Extract the (X, Y) coordinate from the center of the cell holding the provided text.  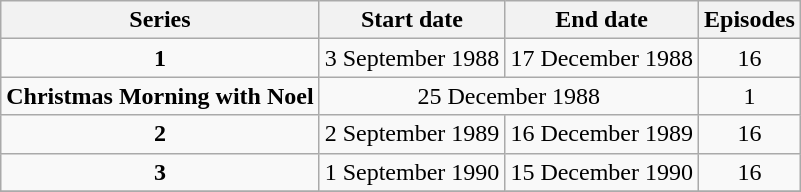
16 December 1989 (602, 134)
15 December 1990 (602, 172)
Christmas Morning with Noel (160, 96)
Series (160, 20)
2 September 1989 (412, 134)
25 December 1988 (508, 96)
End date (602, 20)
17 December 1988 (602, 58)
Episodes (750, 20)
3 September 1988 (412, 58)
Start date (412, 20)
1 September 1990 (412, 172)
3 (160, 172)
2 (160, 134)
